Return the [x, y] coordinate for the center point of the cell that contains the specified text.  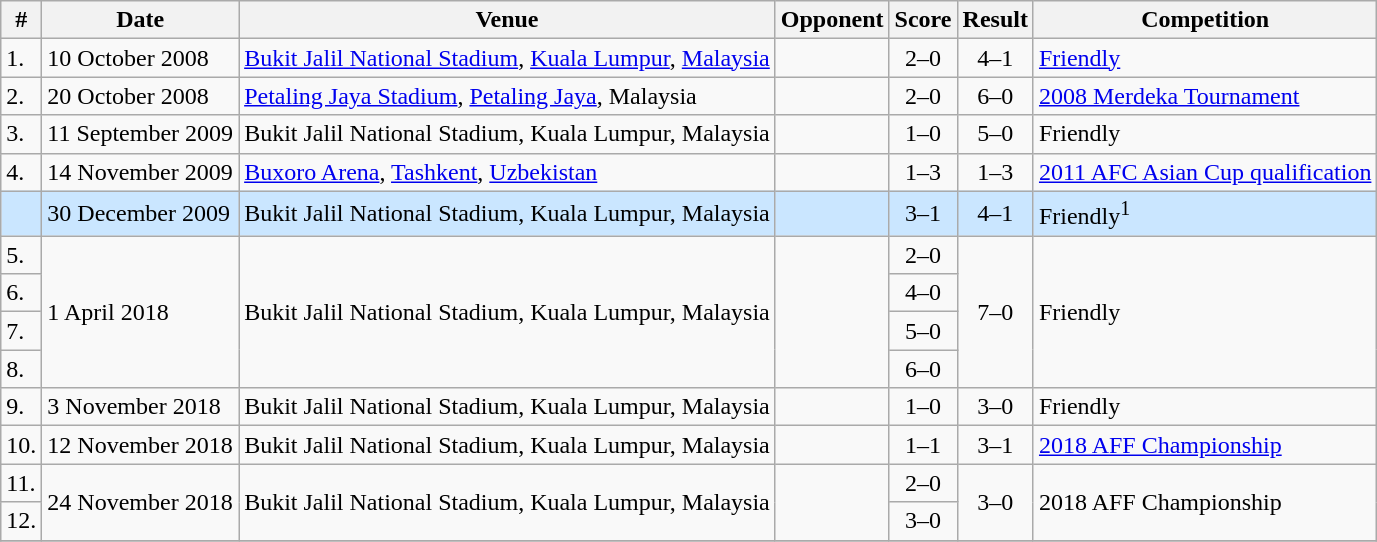
1–1 [923, 445]
Date [140, 20]
Friendly1 [1205, 214]
2008 Merdeka Tournament [1205, 96]
14 November 2009 [140, 172]
Competition [1205, 20]
2011 AFC Asian Cup qualification [1205, 172]
10. [22, 445]
24 November 2018 [140, 502]
Score [923, 20]
12. [22, 521]
3. [22, 134]
4. [22, 172]
7. [22, 331]
2. [22, 96]
12 November 2018 [140, 445]
3 November 2018 [140, 407]
Venue [508, 20]
1. [22, 58]
Result [995, 20]
30 December 2009 [140, 214]
# [22, 20]
5. [22, 255]
9. [22, 407]
1 April 2018 [140, 312]
20 October 2008 [140, 96]
11 September 2009 [140, 134]
10 October 2008 [140, 58]
7–0 [995, 312]
8. [22, 369]
6. [22, 293]
4–0 [923, 293]
Opponent [832, 20]
11. [22, 483]
Petaling Jaya Stadium, Petaling Jaya, Malaysia [508, 96]
Buxoro Arena, Tashkent, Uzbekistan [508, 172]
